Extract the [X, Y] coordinate from the center of the cell holding the provided text.  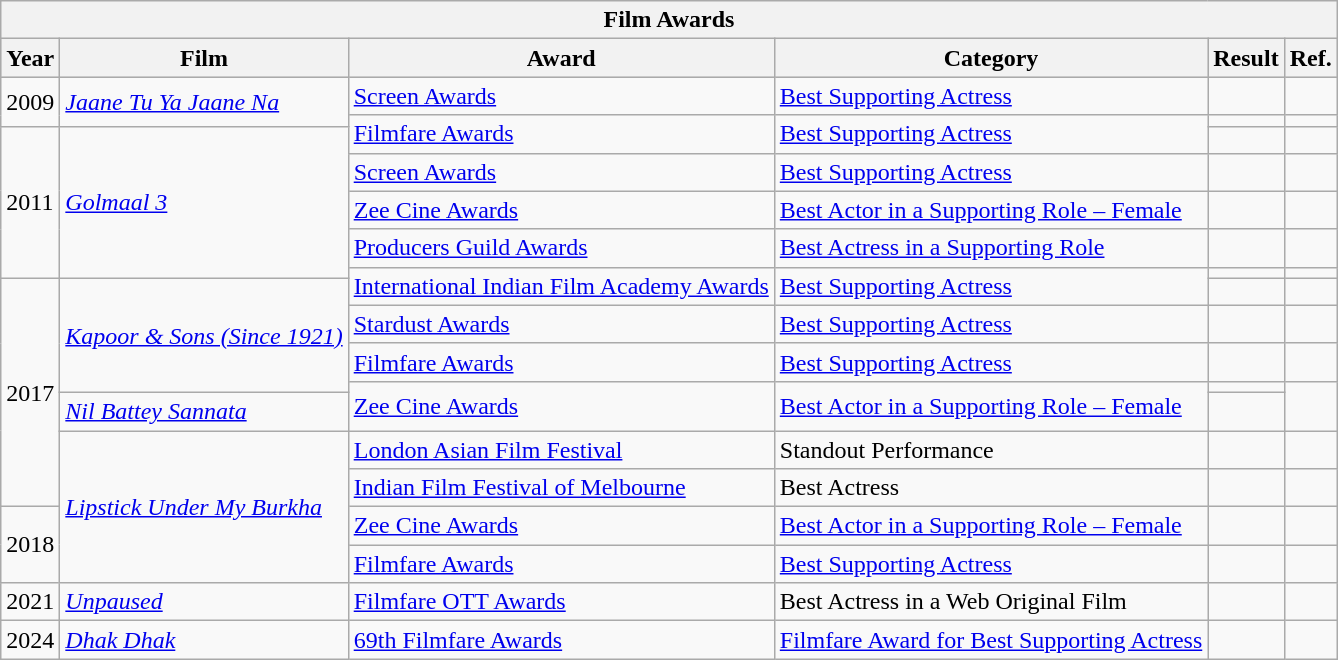
Best Actress in a Supporting Role [990, 248]
2011 [30, 202]
Film Awards [669, 20]
Indian Film Festival of Melbourne [561, 488]
Best Actress in a Web Original Film [990, 602]
Award [561, 58]
London Asian Film Festival [561, 449]
Standout Performance [990, 449]
2017 [30, 392]
Ref. [1310, 58]
Producers Guild Awards [561, 248]
2021 [30, 602]
Nil Battey Sannata [204, 411]
Dhak Dhak [204, 640]
Kapoor & Sons (Since 1921) [204, 335]
Golmaal 3 [204, 202]
Unpaused [204, 602]
International Indian Film Academy Awards [561, 286]
2018 [30, 545]
69th Filmfare Awards [561, 640]
2024 [30, 640]
Film [204, 58]
Filmfare OTT Awards [561, 602]
Result [1246, 58]
Year [30, 58]
Filmfare Award for Best Supporting Actress [990, 640]
Category [990, 58]
Stardust Awards [561, 324]
Lipstick Under My Burkha [204, 506]
Jaane Tu Ya Jaane Na [204, 102]
Best Actress [990, 488]
2009 [30, 102]
